Scan for the cell matching the given text and deliver its [x, y] coordinate at center. 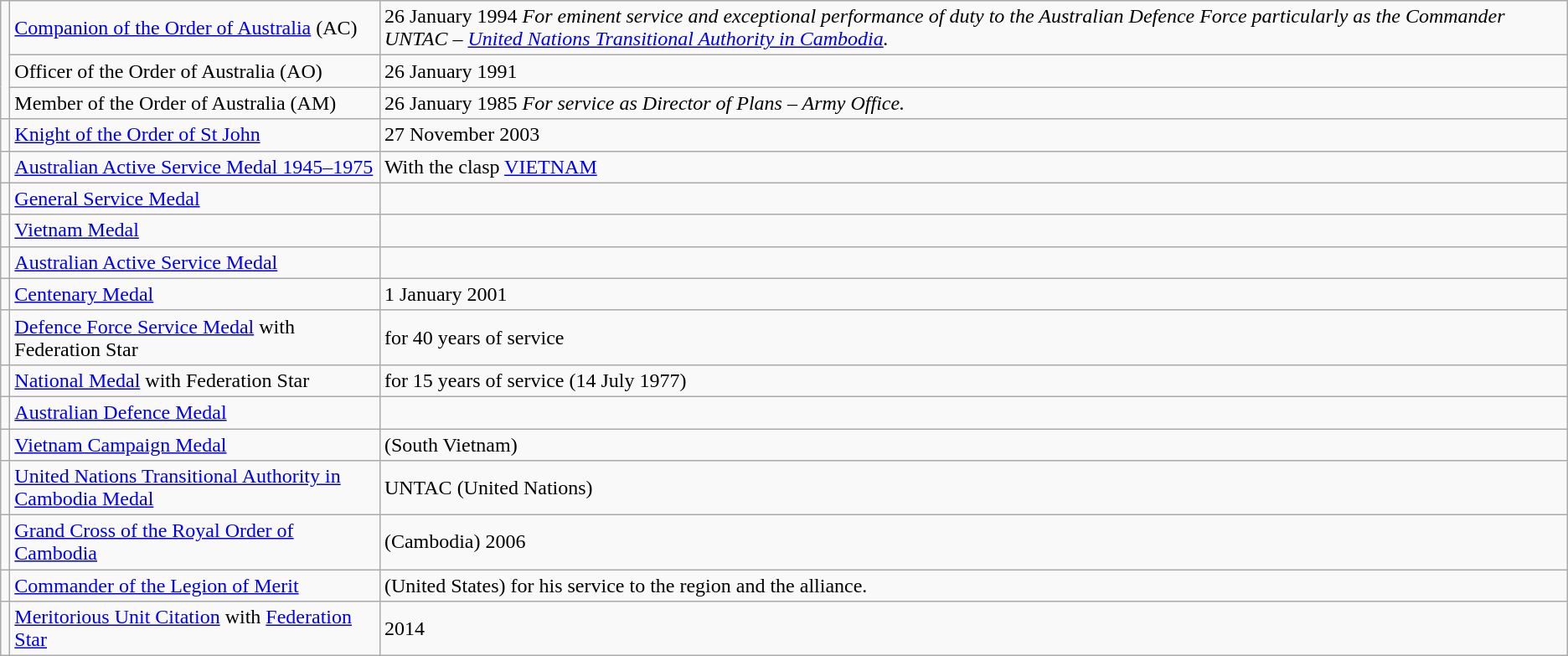
Member of the Order of Australia (AM) [195, 103]
Vietnam Campaign Medal [195, 445]
(South Vietnam) [973, 445]
Centenary Medal [195, 294]
(Cambodia) 2006 [973, 543]
Companion of the Order of Australia (AC) [195, 28]
Officer of the Order of Australia (AO) [195, 71]
26 January 1985 For service as Director of Plans – Army Office. [973, 103]
(United States) for his service to the region and the alliance. [973, 586]
Defence Force Service Medal with Federation Star [195, 337]
Commander of the Legion of Merit [195, 586]
for 15 years of service (14 July 1977) [973, 380]
Vietnam Medal [195, 230]
UNTAC (United Nations) [973, 488]
Knight of the Order of St John [195, 135]
National Medal with Federation Star [195, 380]
Australian Active Service Medal [195, 262]
1 January 2001 [973, 294]
for 40 years of service [973, 337]
2014 [973, 628]
Grand Cross of the Royal Order of Cambodia [195, 543]
General Service Medal [195, 199]
27 November 2003 [973, 135]
Australian Defence Medal [195, 412]
Australian Active Service Medal 1945–1975 [195, 167]
With the clasp VIETNAM [973, 167]
Meritorious Unit Citation with Federation Star [195, 628]
United Nations Transitional Authority in Cambodia Medal [195, 488]
26 January 1991 [973, 71]
